Search for the cell housing the specified text and yield its (X, Y) center coordinate. 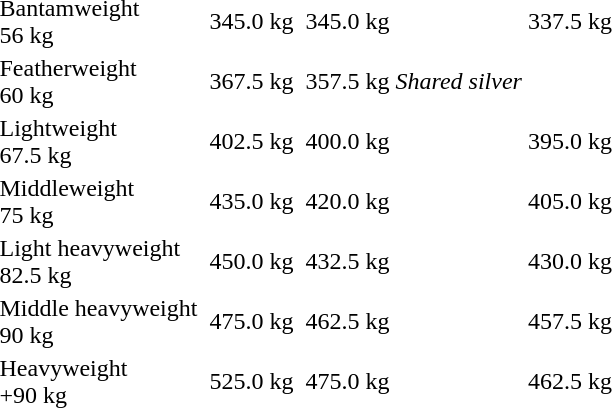
400.0 kg (348, 142)
475.0 kg (252, 322)
Shared silver (458, 82)
367.5 kg (252, 82)
462.5 kg (348, 322)
402.5 kg (252, 142)
357.5 kg (348, 82)
450.0 kg (252, 262)
432.5 kg (348, 262)
420.0 kg (348, 202)
435.0 kg (252, 202)
